Return [X, Y] of the center of cell containing provided text 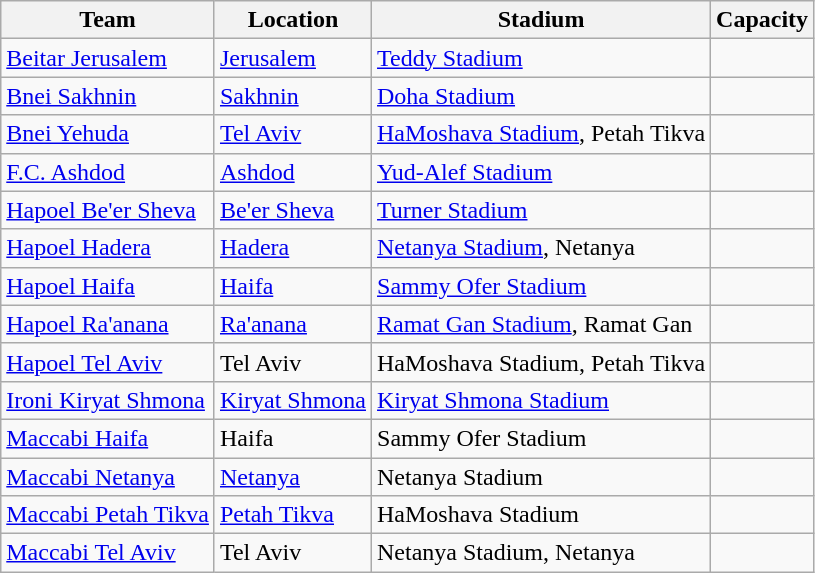
Maccabi Haifa [108, 438]
Maccabi Tel Aviv [108, 553]
Be'er Sheva [292, 210]
Petah Tikva [292, 515]
F.C. Ashdod [108, 172]
Maccabi Petah Tikva [108, 515]
Hadera [292, 248]
Stadium [542, 20]
Ironi Kiryat Shmona [108, 400]
Maccabi Netanya [108, 477]
Location [292, 20]
Turner Stadium [542, 210]
Ashdod [292, 172]
Jerusalem [292, 58]
Team [108, 20]
Netanya Stadium [542, 477]
Sakhnin [292, 96]
Doha Stadium [542, 96]
Teddy Stadium [542, 58]
Hapoel Haifa [108, 286]
Bnei Sakhnin [108, 96]
Capacity [762, 20]
Kiryat Shmona [292, 400]
Beitar Jerusalem [108, 58]
Bnei Yehuda [108, 134]
Kiryat Shmona Stadium [542, 400]
Yud-Alef Stadium [542, 172]
HaMoshava Stadium [542, 515]
Hapoel Ra'anana [108, 324]
Ramat Gan Stadium, Ramat Gan [542, 324]
Ra'anana [292, 324]
Hapoel Tel Aviv [108, 362]
Hapoel Be'er Sheva [108, 210]
Hapoel Hadera [108, 248]
Netanya [292, 477]
